Pinpoint the cell where the given text exists, returning its [X, Y] midpoint coordinate. 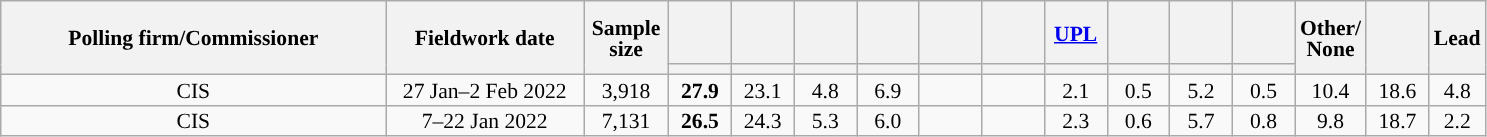
27.9 [700, 90]
Lead [1458, 38]
18.6 [1398, 90]
Polling firm/Commissioner [194, 38]
0.8 [1264, 120]
2.3 [1076, 120]
10.4 [1330, 90]
7–22 Jan 2022 [485, 120]
Other/None [1330, 38]
2.2 [1458, 120]
26.5 [700, 120]
2.1 [1076, 90]
5.2 [1202, 90]
24.3 [762, 120]
5.7 [1202, 120]
Sample size [626, 38]
23.1 [762, 90]
6.9 [888, 90]
5.3 [826, 120]
7,131 [626, 120]
UPL [1076, 32]
9.8 [1330, 120]
18.7 [1398, 120]
Fieldwork date [485, 38]
0.6 [1138, 120]
3,918 [626, 90]
6.0 [888, 120]
27 Jan–2 Feb 2022 [485, 90]
